Pinpoint the cell where the given text exists, returning its (x, y) midpoint coordinate. 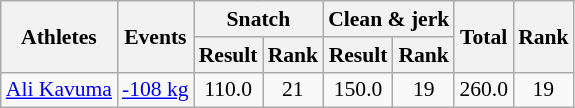
Athletes (59, 36)
Total (484, 36)
-108 kg (156, 90)
150.0 (358, 90)
Events (156, 36)
21 (294, 90)
110.0 (228, 90)
Snatch (258, 19)
Clean & jerk (388, 19)
Ali Kavuma (59, 90)
260.0 (484, 90)
